Return [X, Y] of the center of cell containing provided text 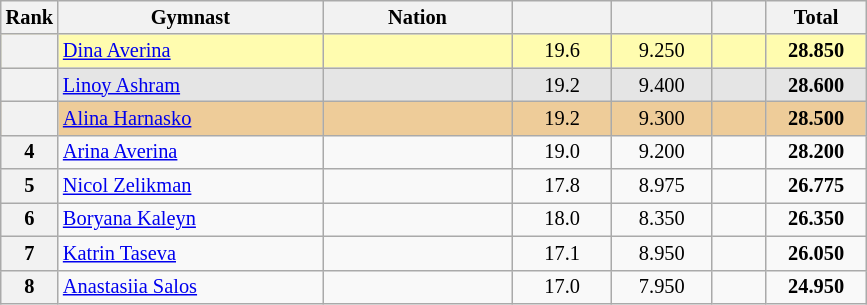
Nation [418, 17]
26.775 [816, 186]
26.350 [816, 219]
17.0 [562, 287]
28.500 [816, 118]
Alina Harnasko [190, 118]
9.200 [662, 152]
8.975 [662, 186]
26.050 [816, 253]
Gymnast [190, 17]
28.200 [816, 152]
18.0 [562, 219]
28.600 [816, 85]
Anastasiia Salos [190, 287]
5 [30, 186]
17.1 [562, 253]
Linoy Ashram [190, 85]
8 [30, 287]
Nicol Zelikman [190, 186]
24.950 [816, 287]
Boryana Kaleyn [190, 219]
19.0 [562, 152]
19.6 [562, 51]
8.350 [662, 219]
Rank [30, 17]
7 [30, 253]
9.300 [662, 118]
Arina Averina [190, 152]
6 [30, 219]
8.950 [662, 253]
28.850 [816, 51]
17.8 [562, 186]
9.400 [662, 85]
9.250 [662, 51]
Dina Averina [190, 51]
Total [816, 17]
7.950 [662, 287]
4 [30, 152]
Katrin Taseva [190, 253]
